Determine the (x, y) coordinate at the center of the cell enclosing the given text.  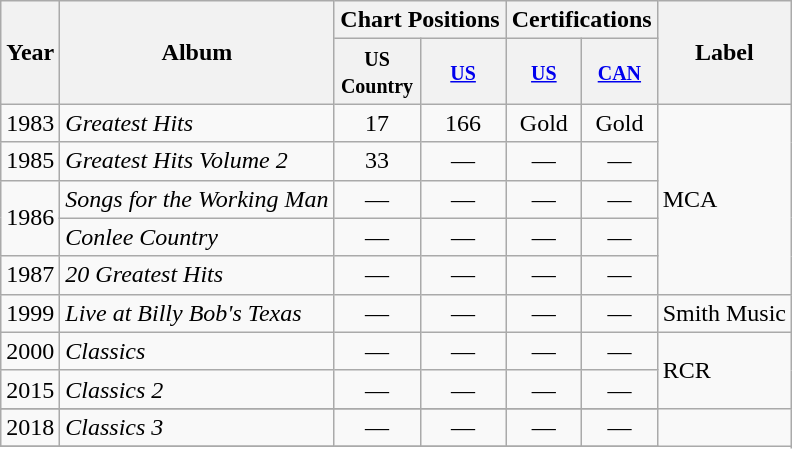
Album (197, 52)
1986 (30, 218)
2015 (30, 389)
Classics (197, 351)
1983 (30, 123)
17 (377, 123)
20 Greatest Hits (197, 275)
Year (30, 52)
Greatest Hits Volume 2 (197, 161)
CAN (620, 72)
2018 (30, 427)
MCA (724, 199)
RCR (724, 370)
1987 (30, 275)
Live at Billy Bob's Texas (197, 313)
166 (463, 123)
2000 (30, 351)
Conlee Country (197, 237)
Classics 2 (197, 389)
US Country (377, 72)
Smith Music (724, 313)
Classics 3 (197, 427)
33 (377, 161)
Greatest Hits (197, 123)
1985 (30, 161)
Songs for the Working Man (197, 199)
Chart Positions (420, 20)
Label (724, 52)
1999 (30, 313)
Certifications (582, 20)
